Output the (X, Y) coordinate of the center of the cell containing the given text.  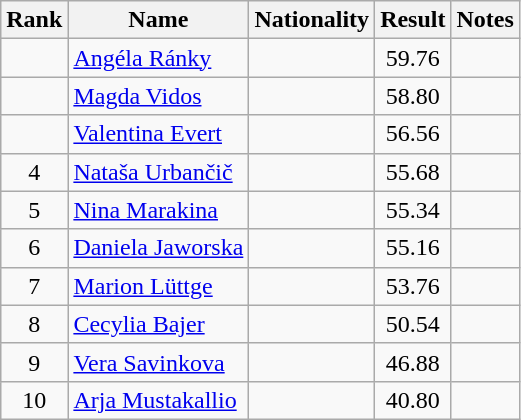
58.80 (413, 96)
Vera Savinkova (158, 362)
Result (413, 20)
Valentina Evert (158, 134)
Daniela Jaworska (158, 248)
Arja Mustakallio (158, 400)
7 (34, 286)
8 (34, 324)
Cecylia Bajer (158, 324)
53.76 (413, 286)
4 (34, 172)
5 (34, 210)
46.88 (413, 362)
6 (34, 248)
Nationality (312, 20)
Rank (34, 20)
55.68 (413, 172)
40.80 (413, 400)
59.76 (413, 58)
Nataša Urbančič (158, 172)
Angéla Ránky (158, 58)
Magda Vidos (158, 96)
Marion Lüttge (158, 286)
50.54 (413, 324)
Nina Marakina (158, 210)
Name (158, 20)
55.34 (413, 210)
9 (34, 362)
55.16 (413, 248)
Notes (485, 20)
56.56 (413, 134)
10 (34, 400)
